From the cell containing the given text, extract its center point as (x, y) coordinate. 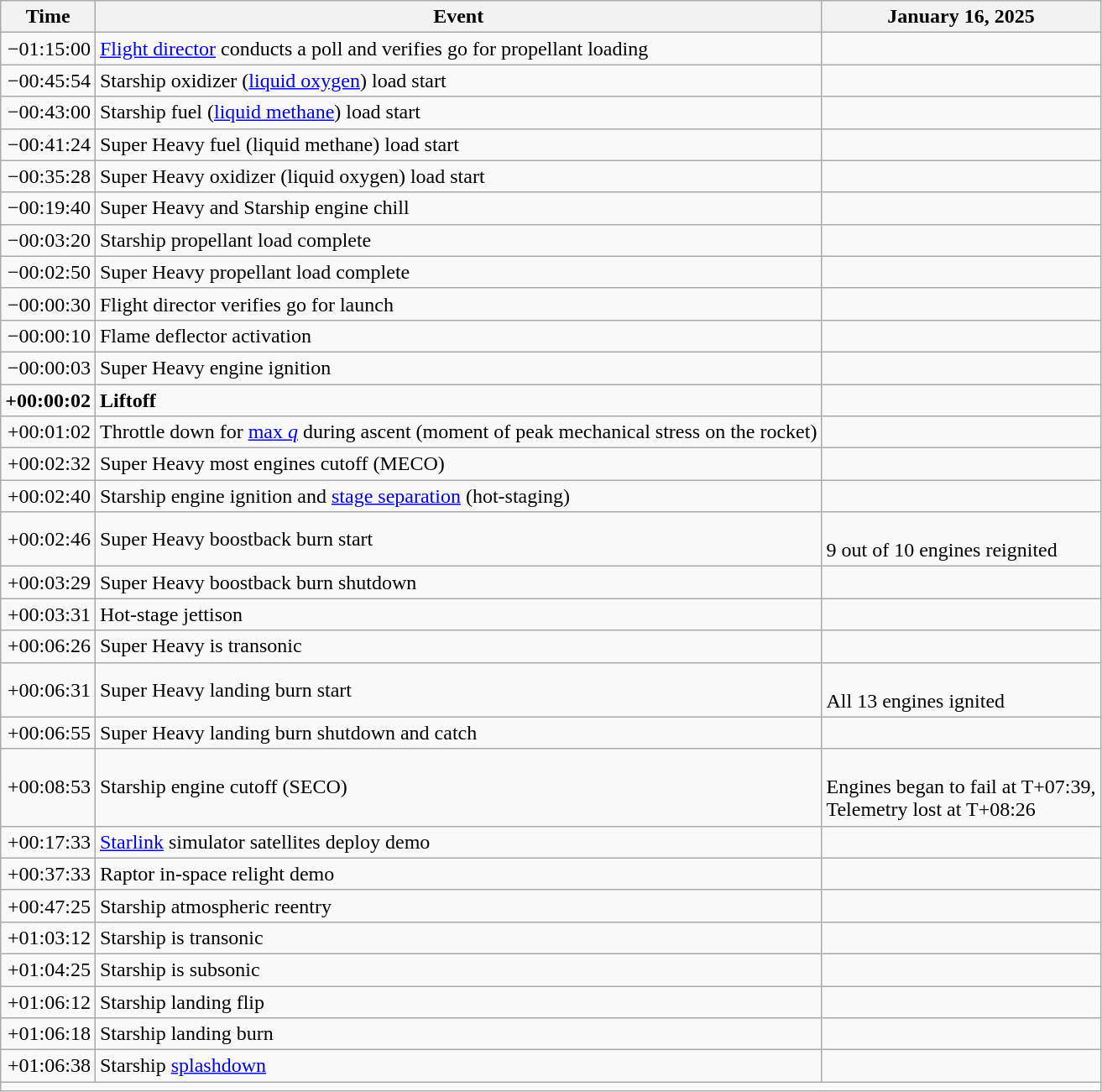
+00:02:40 (49, 496)
Flight director conducts a poll and verifies go for propellant loading (458, 49)
Starship landing burn (458, 1034)
−00:02:50 (49, 272)
+01:06:12 (49, 1001)
+00:00:02 (49, 400)
Super Heavy boostback burn shutdown (458, 583)
Starship landing flip (458, 1001)
−00:00:03 (49, 368)
Throttle down for max q during ascent (moment of peak mechanical stress on the rocket) (458, 432)
+00:17:33 (49, 842)
−00:19:40 (49, 208)
+01:04:25 (49, 969)
Super Heavy engine ignition (458, 368)
+00:02:32 (49, 464)
Engines began to fail at T+07:39,Telemetry lost at T+08:26 (961, 787)
Starship propellant load complete (458, 240)
−00:35:28 (49, 176)
−00:00:30 (49, 304)
+01:06:38 (49, 1066)
Super Heavy landing burn start (458, 690)
Starship atmospheric reentry (458, 906)
Super Heavy propellant load complete (458, 272)
Starlink simulator satellites deploy demo (458, 842)
+00:06:55 (49, 733)
−00:45:54 (49, 81)
Super Heavy fuel (liquid methane) load start (458, 144)
Starship engine ignition and stage separation (hot-staging) (458, 496)
Super Heavy boostback burn start (458, 539)
Hot-stage jettison (458, 614)
Super Heavy and Starship engine chill (458, 208)
Starship fuel (liquid methane) load start (458, 112)
Starship splashdown (458, 1066)
Starship is subsonic (458, 969)
−00:41:24 (49, 144)
+01:03:12 (49, 938)
Starship engine cutoff (SECO) (458, 787)
January 16, 2025 (961, 17)
−00:00:10 (49, 336)
Event (458, 17)
+01:06:18 (49, 1034)
+00:03:29 (49, 583)
+00:06:26 (49, 646)
+00:47:25 (49, 906)
+00:03:31 (49, 614)
Super Heavy oxidizer (liquid oxygen) load start (458, 176)
+00:06:31 (49, 690)
9 out of 10 engines reignited (961, 539)
−01:15:00 (49, 49)
+00:08:53 (49, 787)
Super Heavy most engines cutoff (MECO) (458, 464)
Raptor in-space relight demo (458, 874)
Liftoff (458, 400)
Flame deflector activation (458, 336)
Super Heavy is transonic (458, 646)
All 13 engines ignited (961, 690)
Starship is transonic (458, 938)
−00:03:20 (49, 240)
+00:02:46 (49, 539)
Starship oxidizer (liquid oxygen) load start (458, 81)
Flight director verifies go for launch (458, 304)
Time (49, 17)
+00:01:02 (49, 432)
−00:43:00 (49, 112)
Super Heavy landing burn shutdown and catch (458, 733)
+00:37:33 (49, 874)
